Detect which cell encompasses the target text, then output its (X, Y) center coordinate. 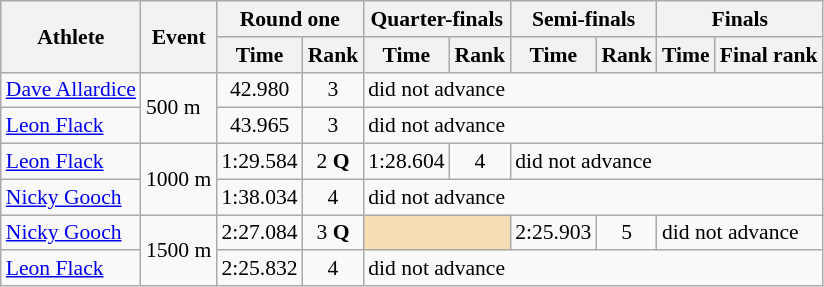
2:27.084 (259, 233)
Athlete (71, 36)
1500 m (178, 250)
Dave Allardice (71, 90)
43.965 (259, 126)
Quarter-finals (436, 19)
500 m (178, 108)
Semi-finals (584, 19)
5 (626, 233)
2:25.903 (553, 233)
1:38.034 (259, 197)
42.980 (259, 90)
2:25.832 (259, 269)
1:28.604 (406, 162)
3 Q (334, 233)
Final rank (769, 55)
2 Q (334, 162)
Finals (740, 19)
1:29.584 (259, 162)
1000 m (178, 180)
Round one (290, 19)
Event (178, 36)
